Return the [x, y] coordinate for the center point of the cell that contains the specified text.  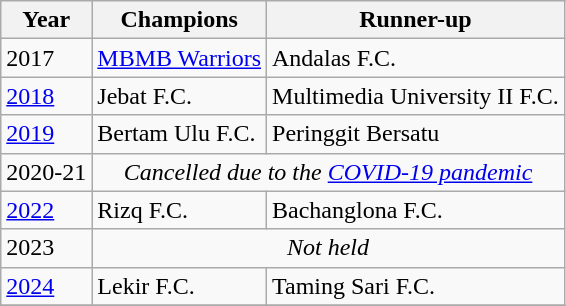
Runner-up [416, 20]
2023 [46, 248]
Cancelled due to the COVID-19 pandemic [328, 172]
MBMB Warriors [180, 58]
Andalas F.C. [416, 58]
Multimedia University II F.C. [416, 96]
Bachanglona F.C. [416, 210]
2017 [46, 58]
Peringgit Bersatu [416, 134]
Bertam Ulu F.C. [180, 134]
Taming Sari F.C. [416, 286]
Not held [328, 248]
Champions [180, 20]
2020-21 [46, 172]
Year [46, 20]
2022 [46, 210]
Lekir F.C. [180, 286]
2019 [46, 134]
2024 [46, 286]
2018 [46, 96]
Rizq F.C. [180, 210]
Jebat F.C. [180, 96]
